Find where the given text appears and provide that cell's center as [x, y] coordinate. 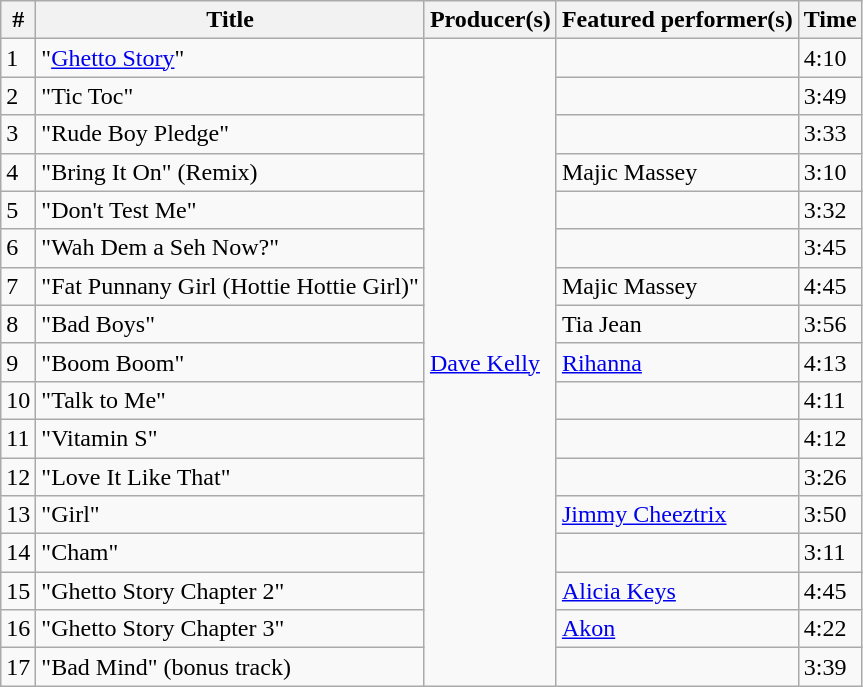
"Vitamin S" [230, 438]
12 [18, 477]
13 [18, 515]
5 [18, 210]
"Cham" [230, 553]
"Ghetto Story Chapter 3" [230, 629]
"Don't Test Me" [230, 210]
14 [18, 553]
4:12 [830, 438]
3:10 [830, 172]
3:49 [830, 96]
"Girl" [230, 515]
3:50 [830, 515]
16 [18, 629]
4:22 [830, 629]
Jimmy Cheeztrix [677, 515]
11 [18, 438]
3:39 [830, 667]
1 [18, 58]
"Wah Dem a Seh Now?" [230, 248]
3:33 [830, 134]
9 [18, 362]
4:11 [830, 400]
3:32 [830, 210]
"Boom Boom" [230, 362]
7 [18, 286]
"Rude Boy Pledge" [230, 134]
Time [830, 20]
"Talk to Me" [230, 400]
"Ghetto Story Chapter 2" [230, 591]
15 [18, 591]
Featured performer(s) [677, 20]
3:26 [830, 477]
3:45 [830, 248]
8 [18, 324]
Akon [677, 629]
Title [230, 20]
# [18, 20]
"Love It Like That" [230, 477]
4:13 [830, 362]
Tia Jean [677, 324]
"Tic Toc" [230, 96]
"Bad Boys" [230, 324]
2 [18, 96]
"Bad Mind" (bonus track) [230, 667]
"Bring It On" (Remix) [230, 172]
6 [18, 248]
Alicia Keys [677, 591]
4:10 [830, 58]
4 [18, 172]
17 [18, 667]
Rihanna [677, 362]
"Fat Punnany Girl (Hottie Hottie Girl)" [230, 286]
"Ghetto Story" [230, 58]
Dave Kelly [490, 362]
Producer(s) [490, 20]
10 [18, 400]
3 [18, 134]
3:56 [830, 324]
3:11 [830, 553]
